Capture the cell that displays the provided text and extract its [x, y] central coordinate. 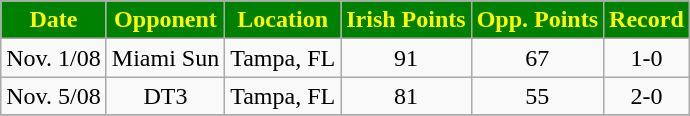
Nov. 5/08 [54, 96]
Opponent [165, 20]
Opp. Points [537, 20]
Nov. 1/08 [54, 58]
91 [406, 58]
Date [54, 20]
2-0 [647, 96]
Location [283, 20]
Miami Sun [165, 58]
1-0 [647, 58]
DT3 [165, 96]
55 [537, 96]
Record [647, 20]
Irish Points [406, 20]
67 [537, 58]
81 [406, 96]
